Return the (x, y) coordinate for the center point of the cell that contains the specified text.  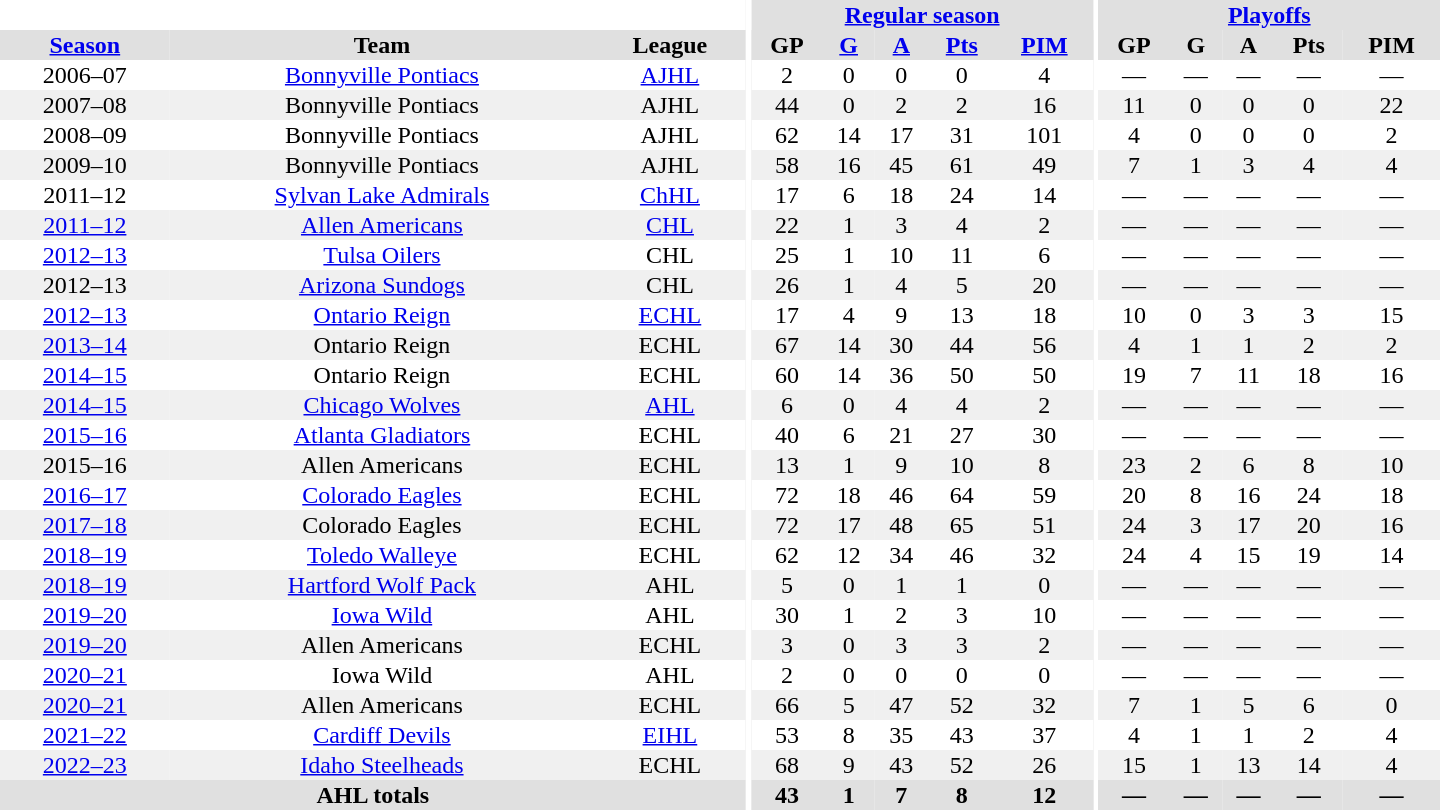
25 (788, 255)
2022–23 (85, 765)
40 (788, 435)
2021–22 (85, 735)
Idaho Steelheads (382, 765)
21 (902, 435)
35 (902, 735)
Regular season (922, 15)
AHL totals (373, 795)
66 (788, 705)
Season (85, 45)
Tulsa Oilers (382, 255)
60 (788, 375)
58 (788, 165)
2007–08 (85, 105)
Atlanta Gladiators (382, 435)
Hartford Wolf Pack (382, 585)
EIHL (670, 735)
2017–18 (85, 525)
45 (902, 165)
67 (788, 345)
Team (382, 45)
2013–14 (85, 345)
Toledo Walleye (382, 555)
31 (962, 135)
2016–17 (85, 495)
37 (1044, 735)
2008–09 (85, 135)
27 (962, 435)
Playoffs (1270, 15)
65 (962, 525)
101 (1044, 135)
59 (1044, 495)
48 (902, 525)
Sylvan Lake Admirals (382, 195)
2009–10 (85, 165)
23 (1134, 465)
Cardiff Devils (382, 735)
ChHL (670, 195)
56 (1044, 345)
Arizona Sundogs (382, 285)
36 (902, 375)
64 (962, 495)
League (670, 45)
53 (788, 735)
Chicago Wolves (382, 405)
68 (788, 765)
51 (1044, 525)
2006–07 (85, 75)
47 (902, 705)
34 (902, 555)
49 (1044, 165)
61 (962, 165)
